Identify which cell holds the provided text, then report its [x, y] central coordinate. 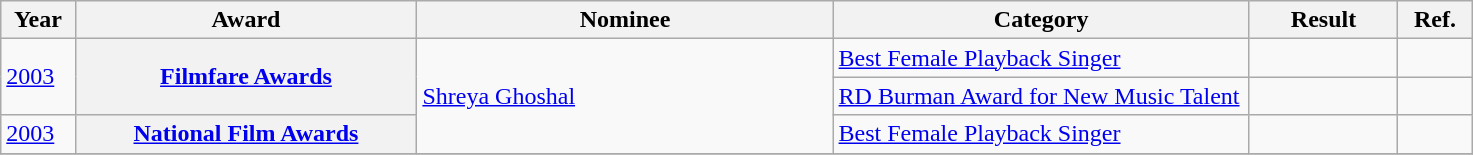
Filmfare Awards [246, 77]
RD Burman Award for New Music Talent [1041, 96]
Result [1324, 20]
Ref. [1435, 20]
Award [246, 20]
Nominee [625, 20]
National Film Awards [246, 134]
Shreya Ghoshal [625, 96]
Category [1041, 20]
Year [38, 20]
